Identify which cell holds the provided text, then report its (X, Y) central coordinate. 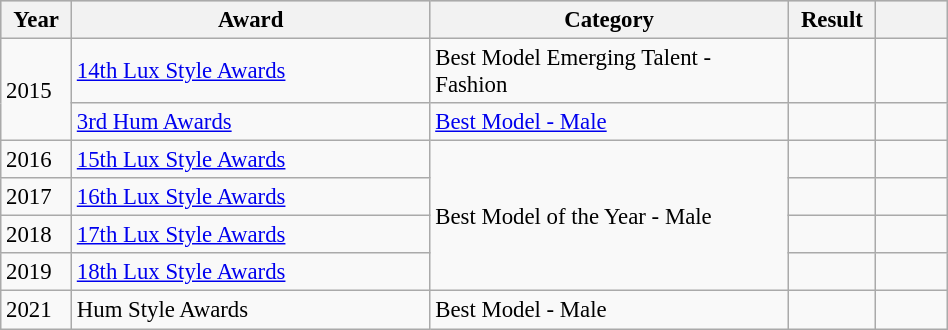
Year (36, 20)
14th Lux Style Awards (251, 72)
Best Model of the Year - Male (609, 216)
2018 (36, 235)
Category (609, 20)
2016 (36, 160)
3rd Hum Awards (251, 122)
16th Lux Style Awards (251, 197)
Result (832, 20)
Best Model Emerging Talent - Fashion (609, 72)
Hum Style Awards (251, 310)
15th Lux Style Awards (251, 160)
18th Lux Style Awards (251, 273)
2017 (36, 197)
2019 (36, 273)
2021 (36, 310)
17th Lux Style Awards (251, 235)
Award (251, 20)
2015 (36, 90)
